From the cell containing the given text, extract its center point as [X, Y] coordinate. 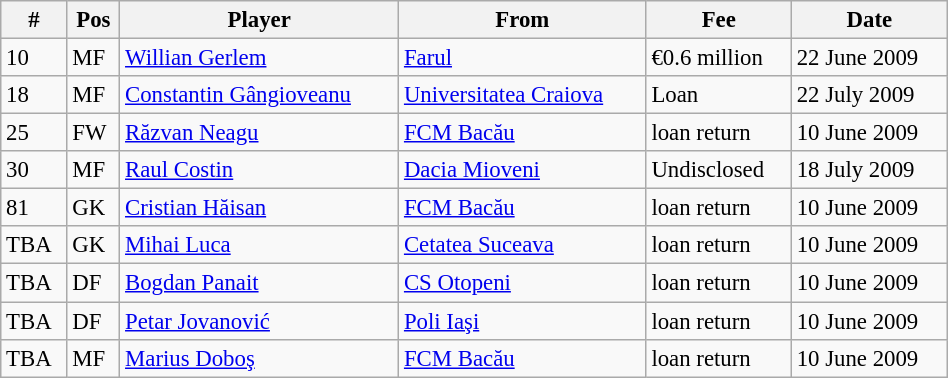
Bogdan Panait [260, 283]
Constantin Gângioveanu [260, 95]
Farul [522, 58]
18 July 2009 [869, 170]
Cetatea Suceava [522, 245]
From [522, 20]
Loan [718, 95]
22 June 2009 [869, 58]
22 July 2009 [869, 95]
€0.6 million [718, 58]
10 [34, 58]
18 [34, 95]
Universitatea Craiova [522, 95]
Willian Gerlem [260, 58]
25 [34, 133]
Marius Doboş [260, 358]
Pos [94, 20]
# [34, 20]
Player [260, 20]
Date [869, 20]
CS Otopeni [522, 283]
Cristian Hăisan [260, 208]
Mihai Luca [260, 245]
Răzvan Neagu [260, 133]
Undisclosed [718, 170]
Dacia Mioveni [522, 170]
Poli Iaşi [522, 321]
81 [34, 208]
FW [94, 133]
30 [34, 170]
Fee [718, 20]
Petar Jovanović [260, 321]
Raul Costin [260, 170]
